Return the [x, y] coordinate for the center point of the cell that contains the specified text.  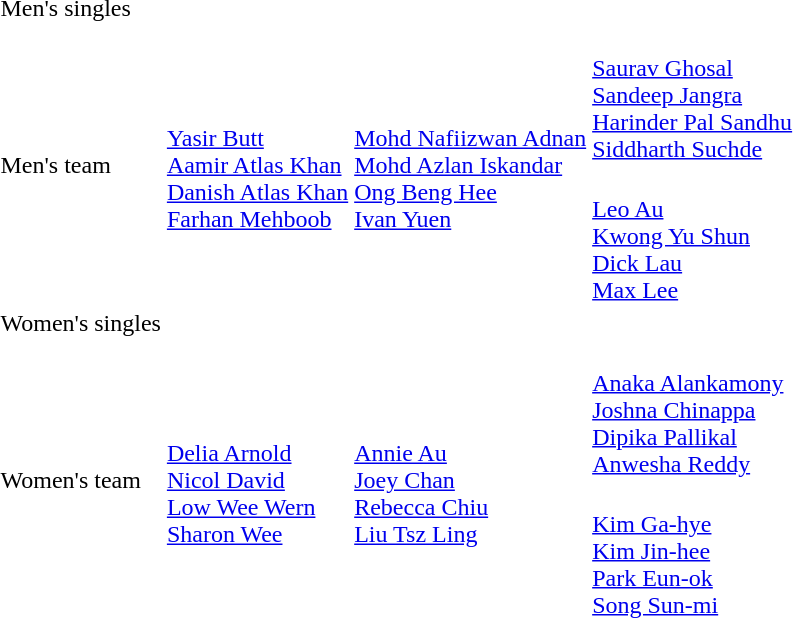
Yasir ButtAamir Atlas KhanDanish Atlas KhanFarhan Mehboob [257, 166]
Mohd Nafiizwan AdnanMohd Azlan IskandarOng Beng HeeIvan Yuen [470, 166]
